Detect which cell encompasses the target text, then output its (x, y) center coordinate. 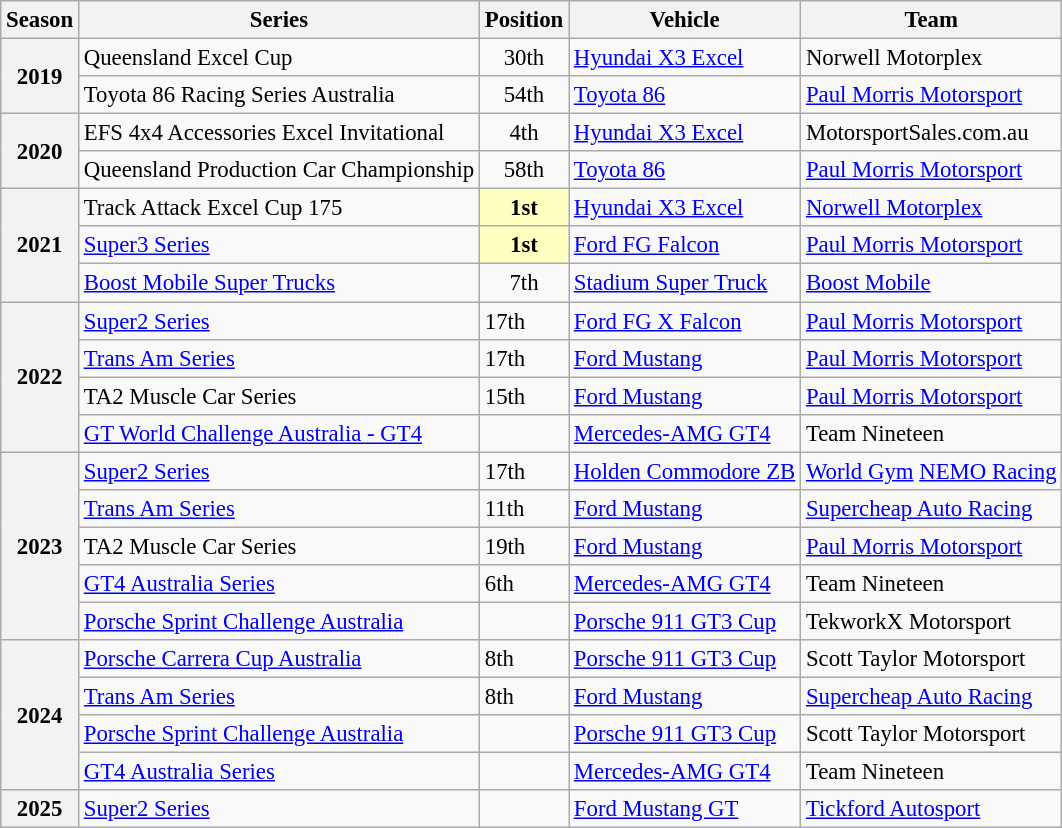
2019 (40, 76)
Stadium Super Truck (685, 283)
Tickford Autosport (932, 809)
GT World Challenge Australia - GT4 (278, 433)
Season (40, 20)
15th (524, 396)
6th (524, 584)
Ford FG X Falcon (685, 321)
4th (524, 133)
2021 (40, 246)
MotorsportSales.com.au (932, 133)
11th (524, 509)
2025 (40, 809)
Porsche Carrera Cup Australia (278, 659)
19th (524, 546)
Queensland Production Car Championship (278, 170)
2020 (40, 152)
Toyota 86 Racing Series Australia (278, 95)
2024 (40, 715)
58th (524, 170)
Boost Mobile Super Trucks (278, 283)
Ford Mustang GT (685, 809)
TekworkX Motorsport (932, 621)
Holden Commodore ZB (685, 471)
30th (524, 58)
Series (278, 20)
World Gym NEMO Racing (932, 471)
Super3 Series (278, 245)
Track Attack Excel Cup 175 (278, 208)
Vehicle (685, 20)
7th (524, 283)
2022 (40, 377)
EFS 4x4 Accessories Excel Invitational (278, 133)
Ford FG Falcon (685, 245)
2023 (40, 546)
Team (932, 20)
Position (524, 20)
Boost Mobile (932, 283)
54th (524, 95)
Queensland Excel Cup (278, 58)
